Pinpoint the cell where the given text exists, returning its [X, Y] midpoint coordinate. 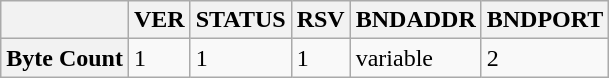
Byte Count [65, 58]
2 [545, 58]
variable [416, 58]
BNDADDR [416, 20]
STATUS [240, 20]
BNDPORT [545, 20]
VER [159, 20]
RSV [320, 20]
